From the cell containing the given text, extract its center point as (x, y) coordinate. 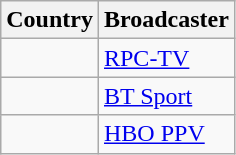
Country (50, 20)
Broadcaster (166, 20)
HBO PPV (166, 134)
RPC-TV (166, 58)
BT Sport (166, 96)
